Search for the cell housing the specified text and yield its [x, y] center coordinate. 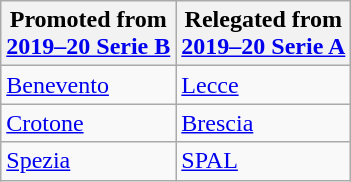
Brescia [264, 123]
Spezia [88, 161]
Lecce [264, 85]
Relegated from2019–20 Serie A [264, 34]
Crotone [88, 123]
Benevento [88, 85]
Promoted from2019–20 Serie B [88, 34]
SPAL [264, 161]
